Output the (x, y) coordinate of the center of the cell containing the given text.  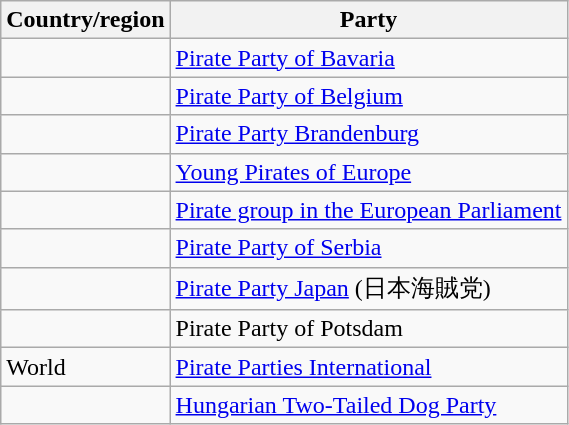
Pirate Party of Belgium (368, 96)
Pirate group in the European Parliament (368, 210)
Young Pirates of Europe (368, 172)
Country/region (86, 20)
Party (368, 20)
Hungarian Two-Tailed Dog Party (368, 405)
Pirate Party of Serbia (368, 248)
Pirate Party of Bavaria (368, 58)
Pirate Party Japan (日本海賊党) (368, 288)
Pirate Party Brandenburg (368, 134)
World (86, 367)
Pirate Party of Potsdam (368, 329)
Pirate Parties International (368, 367)
